Determine the [x, y] coordinate at the center of the cell enclosing the given text.  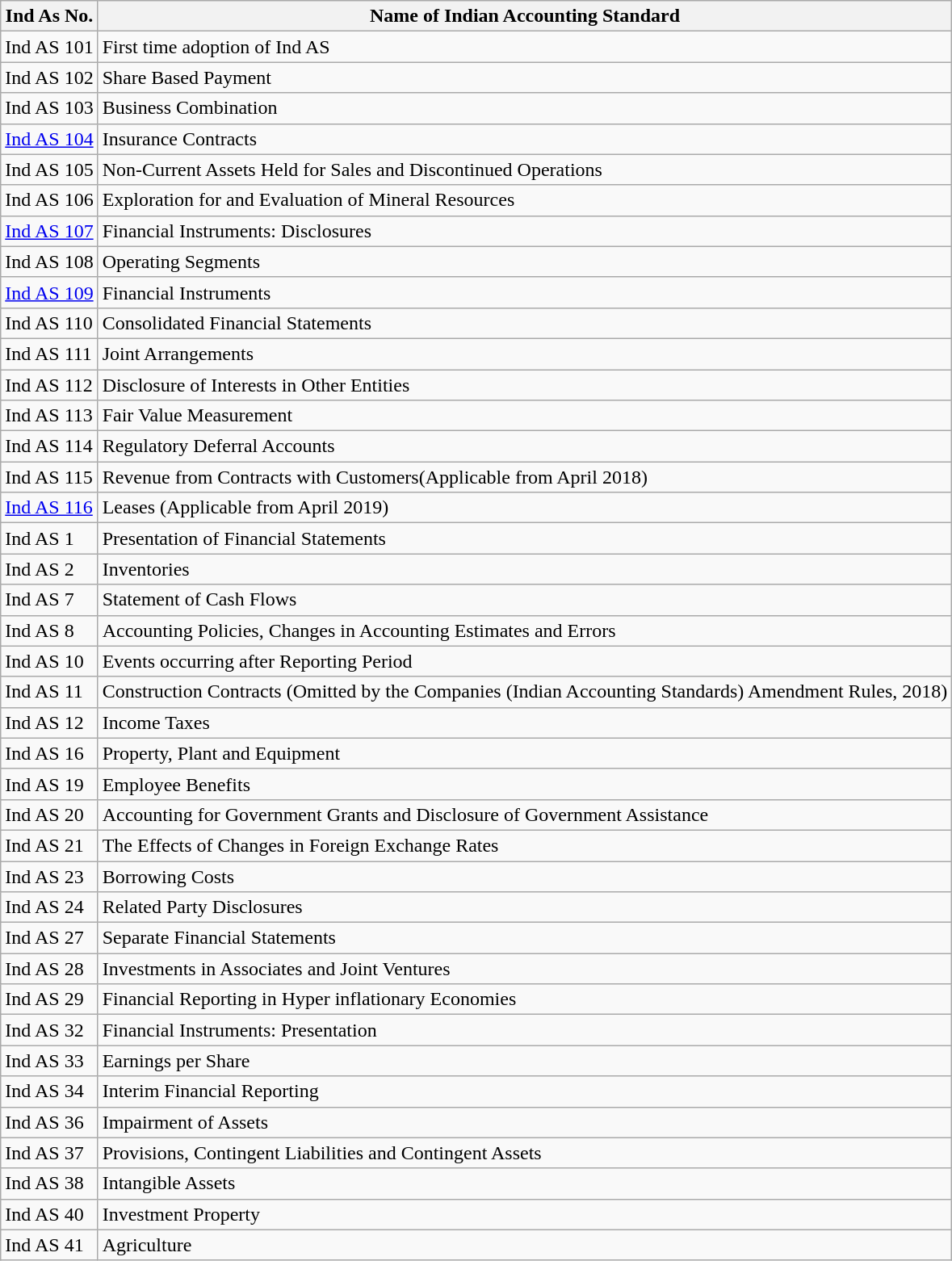
Events occurring after Reporting Period [525, 661]
Exploration for and Evaluation of Mineral Resources [525, 200]
Ind AS 2 [49, 569]
Disclosure of Interests in Other Entities [525, 385]
Income Taxes [525, 723]
Revenue from Contracts with Customers(Applicable from April 2018) [525, 477]
Separate Financial Statements [525, 938]
Ind AS 32 [49, 1030]
Ind AS 113 [49, 416]
Related Party Disclosures [525, 907]
Presentation of Financial Statements [525, 538]
Inventories [525, 569]
Ind AS 20 [49, 815]
Construction Contracts (Omitted by the Companies (Indian Accounting Standards) Amendment Rules, 2018) [525, 692]
Property, Plant and Equipment [525, 753]
Borrowing Costs [525, 876]
Ind AS 21 [49, 845]
Ind AS 23 [49, 876]
Ind AS 27 [49, 938]
Accounting for Government Grants and Disclosure of Government Assistance [525, 815]
Ind AS 114 [49, 446]
Ind AS 104 [49, 139]
Share Based Payment [525, 78]
Ind AS 16 [49, 753]
Financial Reporting in Hyper inflationary Economies [525, 999]
Ind AS 36 [49, 1122]
Ind AS 103 [49, 108]
Ind AS 11 [49, 692]
Ind AS 24 [49, 907]
Fair Value Measurement [525, 416]
Leases (Applicable from April 2019) [525, 508]
Ind AS 8 [49, 630]
Ind AS 34 [49, 1091]
Ind AS 40 [49, 1214]
Agriculture [525, 1245]
Consolidated Financial Statements [525, 323]
Ind AS 107 [49, 231]
Ind AS 10 [49, 661]
Accounting Policies, Changes in Accounting Estimates and Errors [525, 630]
Ind AS 106 [49, 200]
Ind AS 33 [49, 1061]
Investments in Associates and Joint Ventures [525, 969]
Insurance Contracts [525, 139]
Statement of Cash Flows [525, 600]
Ind As No. [49, 16]
Ind AS 37 [49, 1153]
Financial Instruments: Presentation [525, 1030]
Ind AS 108 [49, 262]
Earnings per Share [525, 1061]
Employee Benefits [525, 784]
Ind AS 110 [49, 323]
Ind AS 109 [49, 292]
Ind AS 28 [49, 969]
Ind AS 101 [49, 47]
Business Combination [525, 108]
Financial Instruments [525, 292]
Regulatory Deferral Accounts [525, 446]
Ind AS 29 [49, 999]
Ind AS 12 [49, 723]
Financial Instruments: Disclosures [525, 231]
First time adoption of Ind AS [525, 47]
Name of Indian Accounting Standard [525, 16]
Joint Arrangements [525, 354]
Intangible Assets [525, 1183]
Ind AS 105 [49, 170]
Investment Property [525, 1214]
Ind AS 102 [49, 78]
Ind AS 38 [49, 1183]
Interim Financial Reporting [525, 1091]
Ind AS 1 [49, 538]
The Effects of Changes in Foreign Exchange Rates [525, 845]
Ind AS 115 [49, 477]
Ind AS 111 [49, 354]
Operating Segments [525, 262]
Ind AS 41 [49, 1245]
Ind AS 112 [49, 385]
Ind AS 19 [49, 784]
Impairment of Assets [525, 1122]
Non-Current Assets Held for Sales and Discontinued Operations [525, 170]
Provisions, Contingent Liabilities and Contingent Assets [525, 1153]
Ind AS 116 [49, 508]
Ind AS 7 [49, 600]
